Scan for the cell matching the given text and deliver its (X, Y) coordinate at center. 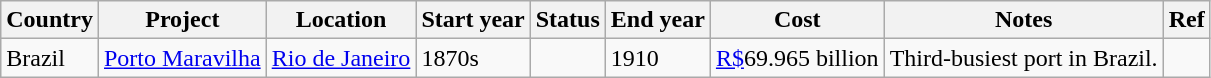
Ref (1186, 20)
Notes (1024, 20)
Porto Maravilha (182, 58)
Status (568, 20)
Country (50, 20)
1870s (473, 58)
Cost (797, 20)
End year (658, 20)
Start year (473, 20)
1910 (658, 58)
Rio de Janeiro (341, 58)
Brazil (50, 58)
Location (341, 20)
Project (182, 20)
R$69.965 billion (797, 58)
Third-busiest port in Brazil. (1024, 58)
